For the text-containing cell, return its midpoint in (x, y) coordinate format. 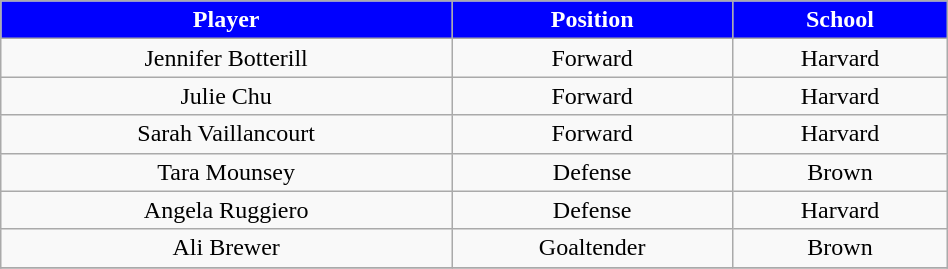
Julie Chu (226, 96)
Position (592, 20)
Sarah Vaillancourt (226, 134)
Angela Ruggiero (226, 210)
Jennifer Botterill (226, 58)
Player (226, 20)
School (840, 20)
Goaltender (592, 248)
Ali Brewer (226, 248)
Tara Mounsey (226, 172)
